Extract the (x, y) coordinate from the center of the cell holding the provided text.  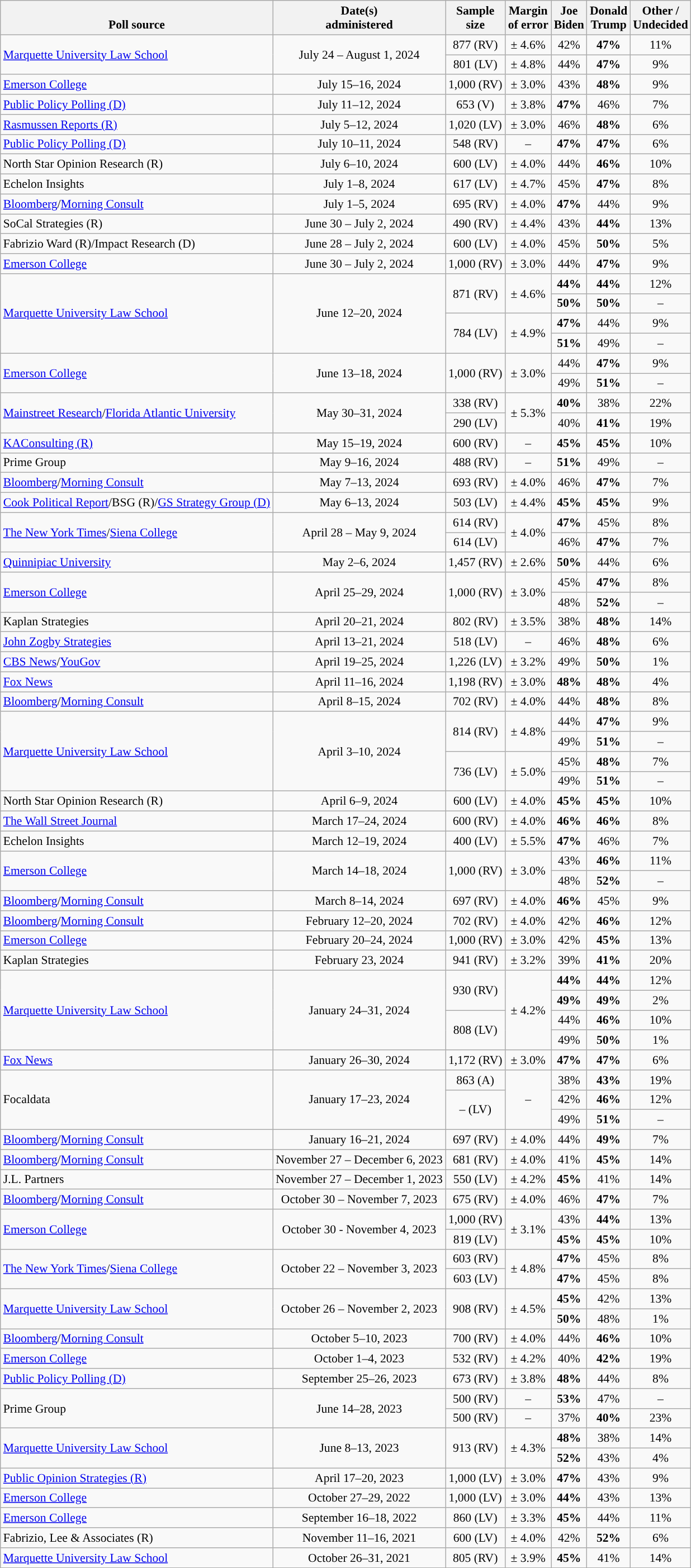
October 22 – November 3, 2023 (359, 1268)
April 19–25, 2024 (359, 662)
± 2.6% (528, 563)
October 26–31, 2021 (359, 1558)
October 30 - November 4, 2023 (359, 1229)
September 16–18, 2022 (359, 1518)
November 11–16, 2021 (359, 1538)
January 24–31, 2024 (359, 1010)
53% (569, 1399)
June 28 – July 2, 2024 (359, 244)
290 (LV) (475, 423)
Focaldata (136, 1100)
Rasmussen Reports (R) (136, 125)
February 20–24, 2024 (359, 940)
39% (569, 961)
April 20–21, 2024 (359, 622)
490 (RV) (475, 224)
2% (660, 1000)
614 (LV) (475, 543)
338 (RV) (475, 403)
May 7–13, 2024 (359, 483)
Marginof error (528, 18)
37% (569, 1418)
532 (RV) (475, 1359)
503 (LV) (475, 503)
May 30–31, 2024 (359, 414)
± 3.1% (528, 1229)
April 11–16, 2024 (359, 682)
Fabrizio, Lee & Associates (R) (136, 1538)
± 4.9% (528, 333)
March 14–18, 2024 (359, 871)
January 17–23, 2024 (359, 1100)
860 (LV) (475, 1518)
July 5–12, 2024 (359, 125)
614 (RV) (475, 522)
June 13–18, 2024 (359, 373)
488 (RV) (475, 463)
941 (RV) (475, 961)
736 (LV) (475, 771)
877 (RV) (475, 45)
400 (LV) (475, 841)
May 15–19, 2024 (359, 443)
Public Opinion Strategies (R) (136, 1478)
1,172 (RV) (475, 1060)
October 1–4, 2023 (359, 1359)
± 4.3% (528, 1448)
John Zogby Strategies (136, 642)
Samplesize (475, 18)
JoeBiden (569, 18)
October 26 – November 2, 2023 (359, 1309)
693 (RV) (475, 483)
801 (LV) (475, 65)
KAConsulting (R) (136, 443)
550 (LV) (475, 1180)
March 17–24, 2024 (359, 821)
April 28 – May 9, 2024 (359, 532)
April 13–21, 2024 (359, 642)
March 12–19, 2024 (359, 841)
April 17–20, 2023 (359, 1478)
February 12–20, 2024 (359, 921)
913 (RV) (475, 1448)
June 12–20, 2024 (359, 313)
Other /Undecided (660, 18)
1,198 (RV) (475, 682)
± 5.5% (528, 841)
July 11–12, 2024 (359, 104)
July 1–5, 2024 (359, 204)
22% (660, 403)
603 (LV) (475, 1279)
March 8–14, 2024 (359, 901)
April 6–9, 2024 (359, 801)
Mainstreet Research/Florida Atlantic University (136, 414)
± 3.9% (528, 1558)
± 4.7% (528, 184)
814 (RV) (475, 732)
July 6–10, 2024 (359, 164)
November 27 – December 6, 2023 (359, 1160)
May 6–13, 2024 (359, 503)
863 (A) (475, 1080)
July 24 – August 1, 2024 (359, 55)
1,457 (RV) (475, 563)
5% (660, 244)
20% (660, 961)
CBS News/YouGov (136, 662)
1,020 (LV) (475, 125)
January 16–21, 2024 (359, 1140)
871 (RV) (475, 294)
± 5.0% (528, 771)
July 10–11, 2024 (359, 144)
653 (V) (475, 104)
November 27 – December 1, 2023 (359, 1180)
± 4.5% (528, 1309)
675 (RV) (475, 1200)
± 5.3% (528, 414)
October 30 – November 7, 2023 (359, 1200)
June 14–28, 2023 (359, 1408)
617 (LV) (475, 184)
1,226 (LV) (475, 662)
Fabrizio Ward (R)/Impact Research (D) (136, 244)
Cook Political Report/BSG (R)/GS Strategy Group (D) (136, 503)
DonaldTrump (608, 18)
700 (RV) (475, 1339)
673 (RV) (475, 1379)
Poll source (136, 18)
July 15–16, 2024 (359, 85)
Date(s)administered (359, 18)
695 (RV) (475, 204)
April 3–10, 2024 (359, 752)
802 (RV) (475, 622)
Quinnipiac University (136, 563)
July 1–8, 2024 (359, 184)
October 27–29, 2022 (359, 1498)
May 9–16, 2024 (359, 463)
808 (LV) (475, 1030)
681 (RV) (475, 1160)
– (LV) (475, 1110)
April 8–15, 2024 (359, 702)
819 (LV) (475, 1239)
548 (RV) (475, 144)
908 (RV) (475, 1309)
September 25–26, 2023 (359, 1379)
The Wall Street Journal (136, 821)
805 (RV) (475, 1558)
June 8–13, 2023 (359, 1448)
SoCal Strategies (R) (136, 224)
784 (LV) (475, 333)
± 3.3% (528, 1518)
October 5–10, 2023 (359, 1339)
603 (RV) (475, 1259)
± 3.5% (528, 622)
518 (LV) (475, 642)
January 26–30, 2024 (359, 1060)
930 (RV) (475, 990)
April 25–29, 2024 (359, 592)
February 23, 2024 (359, 961)
23% (660, 1418)
May 2–6, 2024 (359, 563)
J.L. Partners (136, 1180)
